Provide the [X, Y] coordinate of the cell's center where the given text is located.  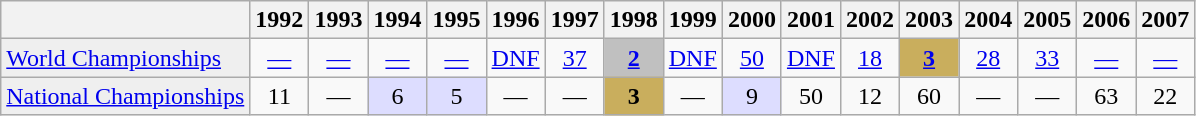
1998 [634, 20]
2007 [1166, 20]
37 [574, 58]
2000 [752, 20]
22 [1166, 96]
60 [930, 96]
11 [280, 96]
5 [456, 96]
2002 [870, 20]
2006 [1106, 20]
1995 [456, 20]
2005 [1048, 20]
1994 [398, 20]
9 [752, 96]
6 [398, 96]
1992 [280, 20]
2003 [930, 20]
1999 [692, 20]
2001 [810, 20]
1997 [574, 20]
National Championships [126, 96]
2 [634, 58]
63 [1106, 96]
1996 [516, 20]
33 [1048, 58]
12 [870, 96]
18 [870, 58]
1993 [338, 20]
28 [988, 58]
2004 [988, 20]
World Championships [126, 58]
